Determine the [x, y] coordinate at the center of the cell enclosing the given text.  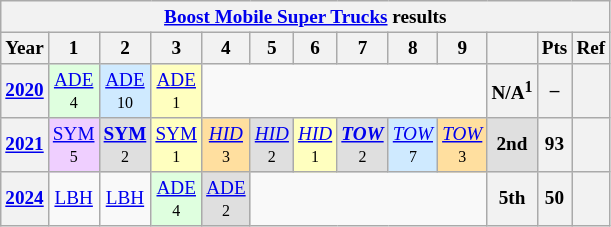
HID1 [314, 145]
7 [362, 48]
TOW2 [362, 145]
TOW3 [462, 145]
ADE1 [176, 91]
1 [74, 48]
2 [125, 48]
50 [554, 199]
Pts [554, 48]
N/A1 [512, 91]
4 [226, 48]
HID2 [272, 145]
3 [176, 48]
5 [272, 48]
2nd [512, 145]
9 [462, 48]
8 [412, 48]
2021 [25, 145]
Boost Mobile Super Trucks results [306, 17]
2024 [25, 199]
– [554, 91]
ADE2 [226, 199]
Year [25, 48]
TOW7 [412, 145]
SYM5 [74, 145]
Ref [591, 48]
6 [314, 48]
HID3 [226, 145]
SYM1 [176, 145]
SYM2 [125, 145]
93 [554, 145]
5th [512, 199]
2020 [25, 91]
ADE10 [125, 91]
